Provide the [x, y] coordinate of the cell's center where the given text is located.  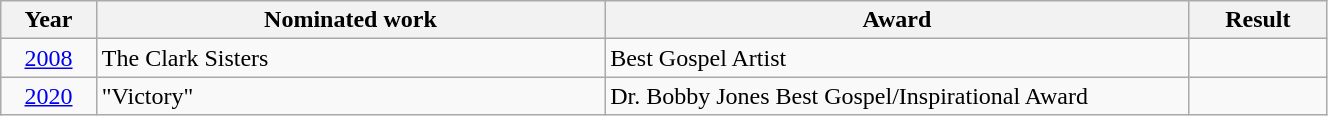
2008 [49, 58]
Result [1258, 20]
"Victory" [350, 96]
Best Gospel Artist [898, 58]
Year [49, 20]
Nominated work [350, 20]
The Clark Sisters [350, 58]
Dr. Bobby Jones Best Gospel/Inspirational Award [898, 96]
2020 [49, 96]
Award [898, 20]
